Return [X, Y] of the center of cell containing provided text 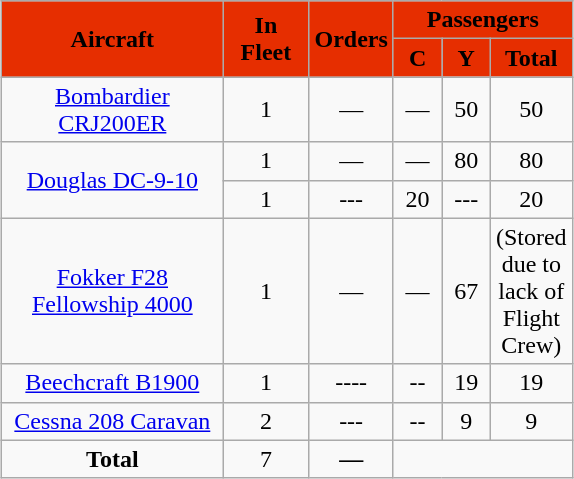
7 [266, 459]
Orders [351, 39]
Bombardier CRJ200ER [112, 110]
2 [266, 421]
Fokker F28 Fellowship 4000 [112, 291]
C [418, 58]
Aircraft [112, 39]
(Stored due to lack of Flight Crew) [531, 291]
In Fleet [266, 39]
67 [466, 291]
---- [351, 383]
Douglas DC-9-10 [112, 180]
Y [466, 58]
Cessna 208 Caravan [112, 421]
Beechcraft B1900 [112, 383]
Passengers [482, 20]
